Identify which cell holds the provided text, then report its (x, y) central coordinate. 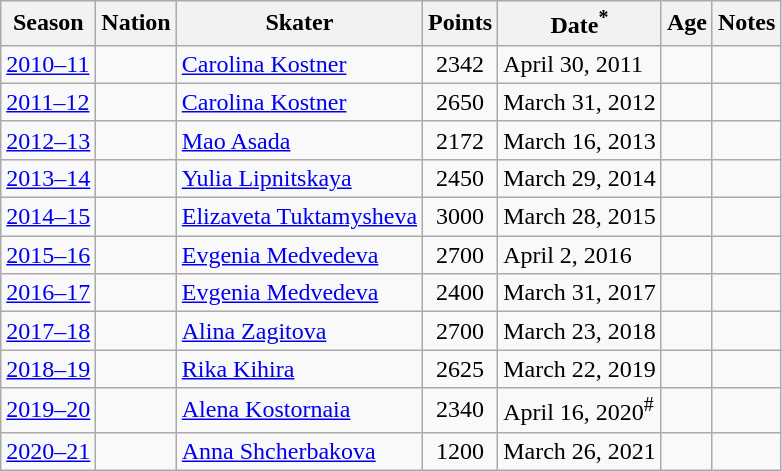
2020–21 (48, 451)
2650 (460, 102)
April 2, 2016 (580, 255)
March 29, 2014 (580, 178)
2010–11 (48, 64)
March 31, 2017 (580, 293)
2011–12 (48, 102)
Rika Kihira (299, 369)
2450 (460, 178)
2018–19 (48, 369)
1200 (460, 451)
2012–13 (48, 140)
2019–20 (48, 410)
March 23, 2018 (580, 331)
March 26, 2021 (580, 451)
April 16, 2020# (580, 410)
Elizaveta Tuktamysheva (299, 217)
2013–14 (48, 178)
March 22, 2019 (580, 369)
2172 (460, 140)
March 16, 2013 (580, 140)
3000 (460, 217)
2017–18 (48, 331)
2625 (460, 369)
March 31, 2012 (580, 102)
Anna Shcherbakova (299, 451)
2014–15 (48, 217)
Skater (299, 24)
2400 (460, 293)
Alina Zagitova (299, 331)
March 28, 2015 (580, 217)
2342 (460, 64)
Date* (580, 24)
Alena Kostornaia (299, 410)
Nation (136, 24)
Age (686, 24)
Notes (746, 24)
Season (48, 24)
2015–16 (48, 255)
2016–17 (48, 293)
April 30, 2011 (580, 64)
Yulia Lipnitskaya (299, 178)
Points (460, 24)
2340 (460, 410)
Mao Asada (299, 140)
